Detect which cell encompasses the target text, then output its (X, Y) center coordinate. 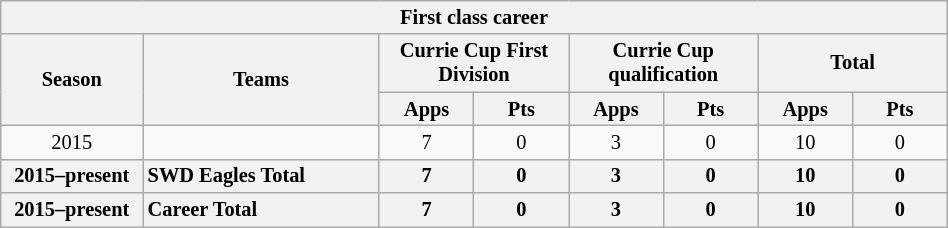
Season (72, 80)
Teams (262, 80)
Currie Cup qualification (664, 63)
2015 (72, 142)
Total (852, 63)
Currie Cup First Division (474, 63)
First class career (474, 17)
SWD Eagles Total (262, 176)
Career Total (262, 210)
